For the text-containing cell, return its midpoint in [X, Y] coordinate format. 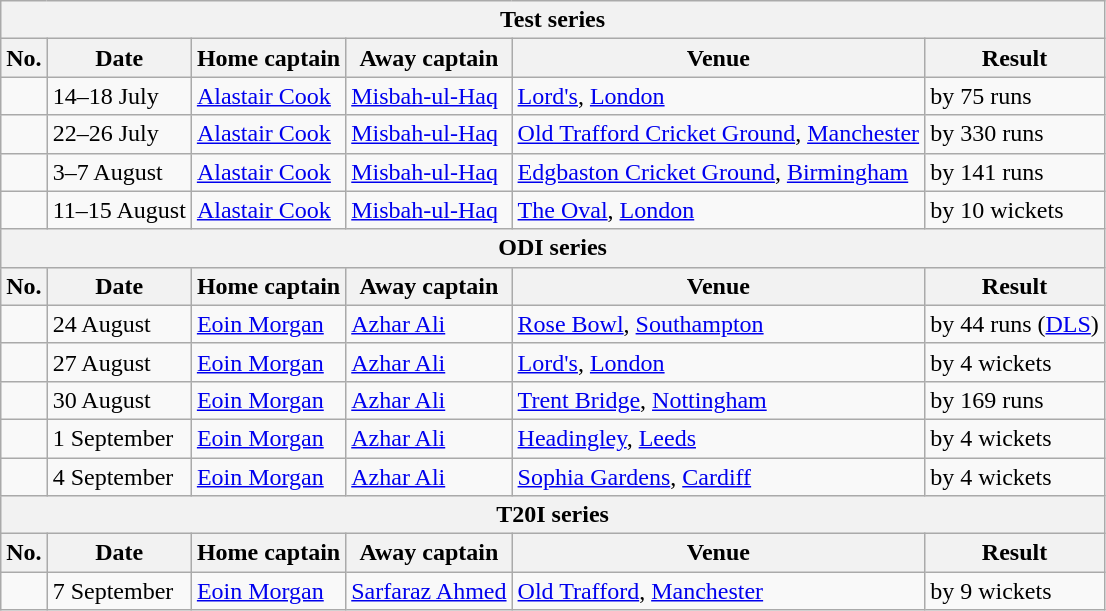
Headingley, Leeds [718, 438]
30 August [119, 400]
by 169 runs [1015, 400]
Old Trafford Cricket Ground, Manchester [718, 134]
24 August [119, 324]
Sarfaraz Ahmed [429, 591]
ODI series [553, 248]
Sophia Gardens, Cardiff [718, 477]
by 44 runs (DLS) [1015, 324]
Rose Bowl, Southampton [718, 324]
27 August [119, 362]
1 September [119, 438]
The Oval, London [718, 210]
4 September [119, 477]
by 75 runs [1015, 96]
by 10 wickets [1015, 210]
Trent Bridge, Nottingham [718, 400]
by 141 runs [1015, 172]
14–18 July [119, 96]
3–7 August [119, 172]
22–26 July [119, 134]
T20I series [553, 515]
by 330 runs [1015, 134]
11–15 August [119, 210]
7 September [119, 591]
Test series [553, 20]
by 9 wickets [1015, 591]
Old Trafford, Manchester [718, 591]
Edgbaston Cricket Ground, Birmingham [718, 172]
